Return the [x, y] coordinate for the center point of the cell that contains the specified text.  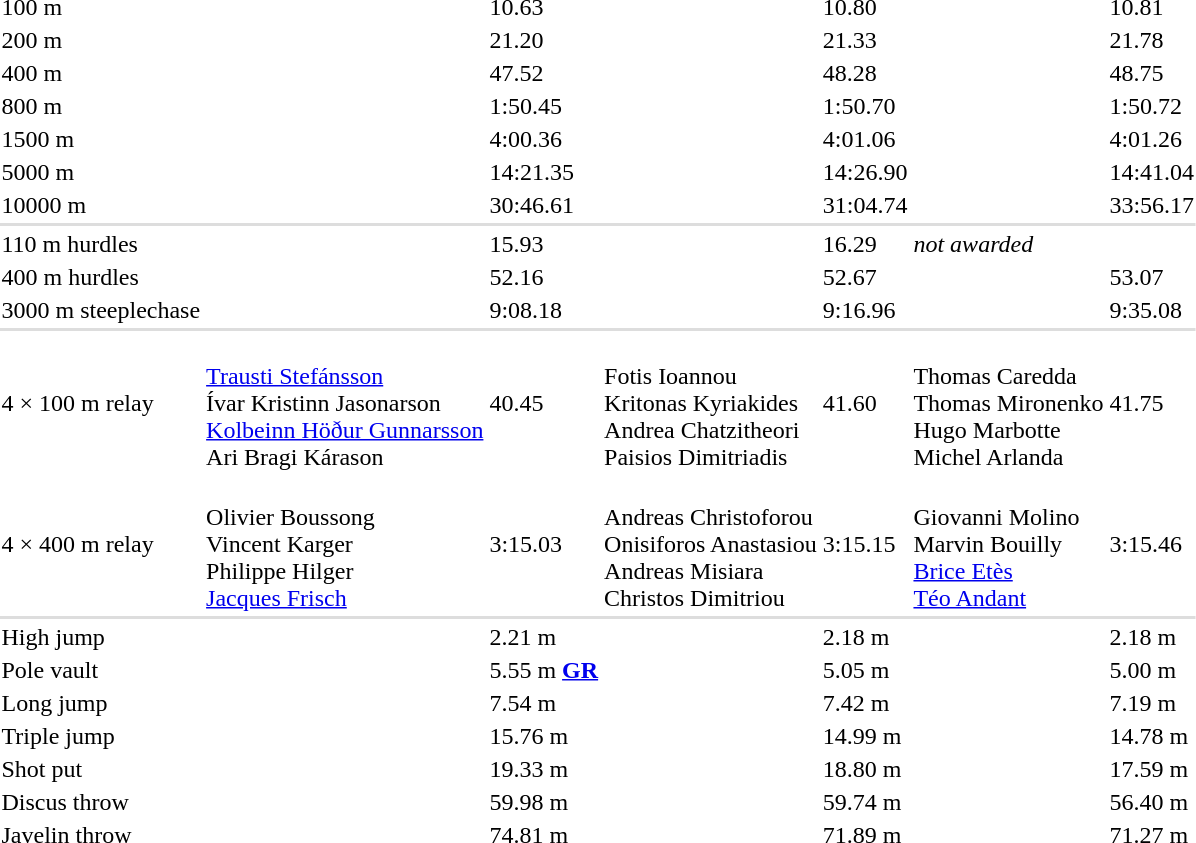
400 m [101, 73]
Pole vault [101, 670]
7.19 m [1152, 703]
3:15.46 [1152, 544]
Discus throw [101, 802]
Andreas ChristoforouOnisiforos AnastasiouAndreas MisiaraChristos Dimitriou [711, 544]
52.16 [544, 277]
21.78 [1152, 40]
Giovanni MolinoMarvin BouillyBrice EtèsTéo Andant [1008, 544]
59.98 m [544, 802]
9:08.18 [544, 310]
Olivier BoussongVincent KargerPhilippe HilgerJacques Frisch [345, 544]
14:41.04 [1152, 172]
14:26.90 [865, 172]
10000 m [101, 205]
1500 m [101, 139]
Shot put [101, 769]
40.45 [544, 403]
800 m [101, 106]
21.33 [865, 40]
Fotis IoannouKritonas KyriakidesAndrea ChatzitheoriPaisios Dimitriadis [711, 403]
7.54 m [544, 703]
3:15.15 [865, 544]
15.76 m [544, 736]
16.29 [865, 244]
5.00 m [1152, 670]
52.67 [865, 277]
31:04.74 [865, 205]
30:46.61 [544, 205]
not awarded [1054, 244]
High jump [101, 637]
Triple jump [101, 736]
110 m hurdles [101, 244]
Trausti StefánssonÍvar Kristinn JasonarsonKolbeinn Höður GunnarssonAri Bragi Kárason [345, 403]
5.05 m [865, 670]
33:56.17 [1152, 205]
15.93 [544, 244]
4 × 100 m relay [101, 403]
5000 m [101, 172]
Thomas CareddaThomas MironenkoHugo MarbotteMichel Arlanda [1008, 403]
53.07 [1152, 277]
7.42 m [865, 703]
4:01.06 [865, 139]
14:21.35 [544, 172]
3:15.03 [544, 544]
56.40 m [1152, 802]
47.52 [544, 73]
5.55 m GR [544, 670]
41.60 [865, 403]
2.21 m [544, 637]
48.75 [1152, 73]
1:50.45 [544, 106]
48.28 [865, 73]
17.59 m [1152, 769]
4:01.26 [1152, 139]
21.20 [544, 40]
Long jump [101, 703]
18.80 m [865, 769]
41.75 [1152, 403]
4 × 400 m relay [101, 544]
9:35.08 [1152, 310]
14.99 m [865, 736]
1:50.72 [1152, 106]
3000 m steeplechase [101, 310]
400 m hurdles [101, 277]
14.78 m [1152, 736]
59.74 m [865, 802]
1:50.70 [865, 106]
9:16.96 [865, 310]
4:00.36 [544, 139]
200 m [101, 40]
19.33 m [544, 769]
